Identify which cell holds the provided text, then report its (X, Y) central coordinate. 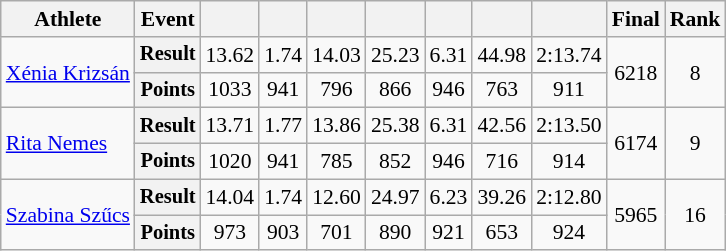
Event (168, 19)
Athlete (68, 19)
Rita Nemes (68, 144)
Szabina Szűcs (68, 214)
924 (568, 233)
12.60 (336, 197)
9 (696, 144)
866 (396, 90)
39.26 (502, 197)
8 (696, 72)
13.62 (230, 55)
653 (502, 233)
24.97 (396, 197)
1020 (230, 162)
903 (283, 233)
911 (568, 90)
852 (396, 162)
796 (336, 90)
Final (636, 19)
Rank (696, 19)
42.56 (502, 126)
Xénia Krizsán (68, 72)
25.23 (396, 55)
890 (396, 233)
16 (696, 214)
13.71 (230, 126)
6218 (636, 72)
921 (449, 233)
1.77 (283, 126)
973 (230, 233)
763 (502, 90)
6174 (636, 144)
1033 (230, 90)
5965 (636, 214)
2:13.74 (568, 55)
716 (502, 162)
2:12.80 (568, 197)
701 (336, 233)
6.23 (449, 197)
785 (336, 162)
14.03 (336, 55)
25.38 (396, 126)
13.86 (336, 126)
14.04 (230, 197)
44.98 (502, 55)
2:13.50 (568, 126)
914 (568, 162)
